Provide the (X, Y) coordinate of the cell's center where the given text is located.  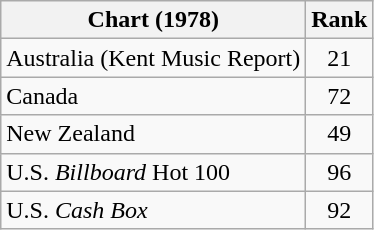
U.S. Cash Box (154, 210)
U.S. Billboard Hot 100 (154, 172)
Canada (154, 96)
Australia (Kent Music Report) (154, 58)
92 (340, 210)
Rank (340, 20)
Chart (1978) (154, 20)
49 (340, 134)
21 (340, 58)
72 (340, 96)
New Zealand (154, 134)
96 (340, 172)
